Capture the cell that displays the provided text and extract its [x, y] central coordinate. 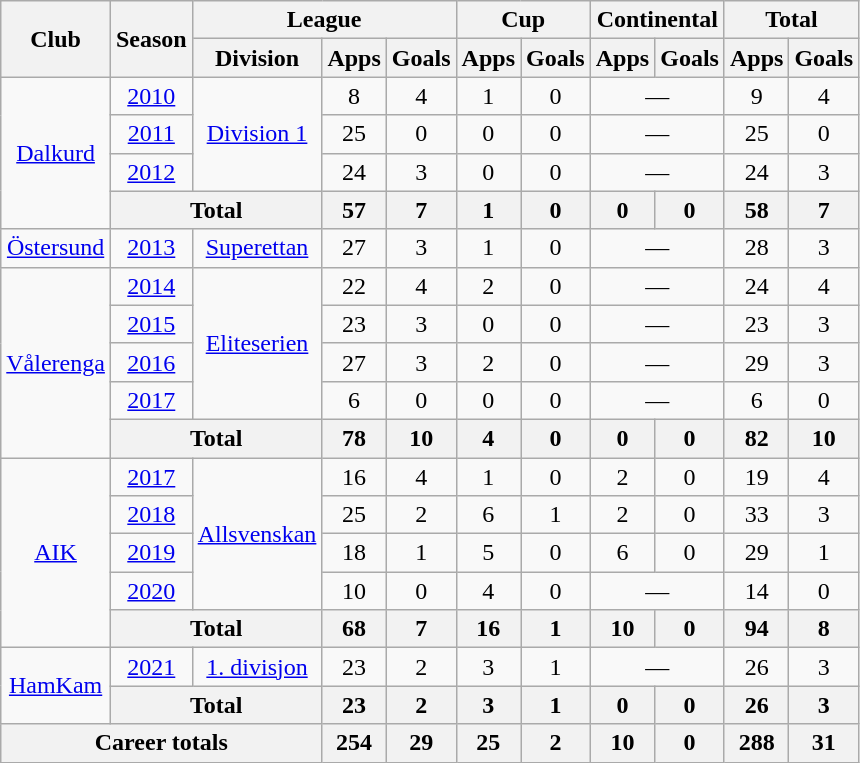
57 [354, 210]
14 [756, 591]
82 [756, 438]
1. divisjon [257, 667]
2016 [151, 362]
2014 [151, 286]
78 [354, 438]
Eliteserien [257, 343]
58 [756, 210]
Vålerenga [56, 362]
5 [488, 553]
2012 [151, 172]
Allsvenskan [257, 534]
18 [354, 553]
2011 [151, 134]
2020 [151, 591]
Cup [523, 20]
Superettan [257, 248]
Continental [657, 20]
254 [354, 743]
Season [151, 39]
Club [56, 39]
9 [756, 96]
2015 [151, 324]
2018 [151, 515]
68 [354, 629]
31 [824, 743]
Östersund [56, 248]
28 [756, 248]
2021 [151, 667]
Division 1 [257, 134]
HamKam [56, 686]
2019 [151, 553]
288 [756, 743]
2010 [151, 96]
AIK [56, 553]
22 [354, 286]
94 [756, 629]
33 [756, 515]
League [324, 20]
Division [257, 58]
2013 [151, 248]
Career totals [162, 743]
19 [756, 477]
Dalkurd [56, 153]
